For the text-containing cell, return its midpoint in (x, y) coordinate format. 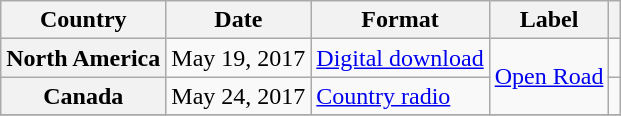
May 24, 2017 (238, 96)
Country radio (400, 96)
Format (400, 20)
Digital download (400, 58)
North America (84, 58)
Canada (84, 96)
Date (238, 20)
May 19, 2017 (238, 58)
Open Road (549, 77)
Country (84, 20)
Label (549, 20)
